Output the [X, Y] coordinate of the center of the cell containing the given text.  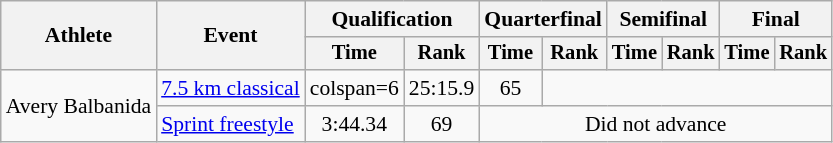
3:44.34 [354, 124]
Sprint freestyle [230, 124]
Athlete [78, 36]
25:15.9 [442, 88]
Qualification [392, 19]
69 [442, 124]
65 [510, 88]
Event [230, 36]
Quarterfinal [543, 19]
Did not advance [656, 124]
Semifinal [663, 19]
7.5 km classical [230, 88]
Avery Balbanida [78, 106]
colspan=6 [354, 88]
Final [775, 19]
